Return the (X, Y) coordinate for the center point of the cell that contains the specified text.  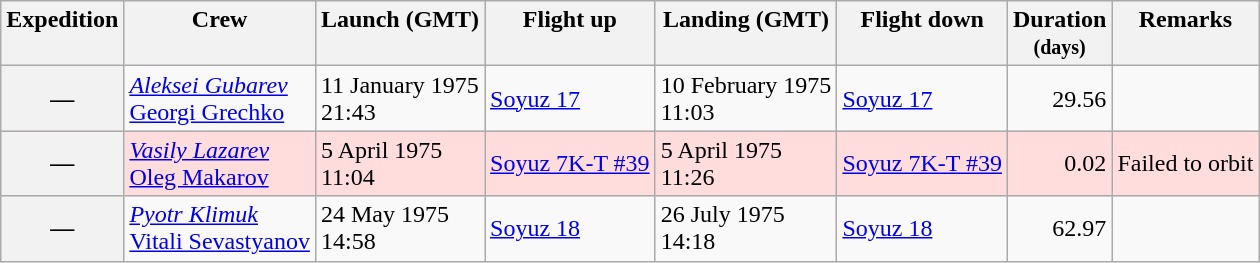
62.97 (1059, 228)
Landing (GMT) (746, 34)
5 April 197511:26 (746, 164)
29.56 (1059, 98)
10 February 197511:03 (746, 98)
Crew (220, 34)
24 May 197514:58 (400, 228)
Flight down (922, 34)
26 July 197514:18 (746, 228)
Expedition (62, 34)
Launch (GMT) (400, 34)
Failed to orbit (1186, 164)
11 January 197521:43 (400, 98)
Remarks (1186, 34)
Vasily LazarevOleg Makarov (220, 164)
Duration(days) (1059, 34)
Flight up (570, 34)
5 April 197511:04 (400, 164)
Pyotr KlimukVitali Sevastyanov (220, 228)
Aleksei GubarevGeorgi Grechko (220, 98)
0.02 (1059, 164)
